Output the (x, y) coordinate of the center of the cell containing the given text.  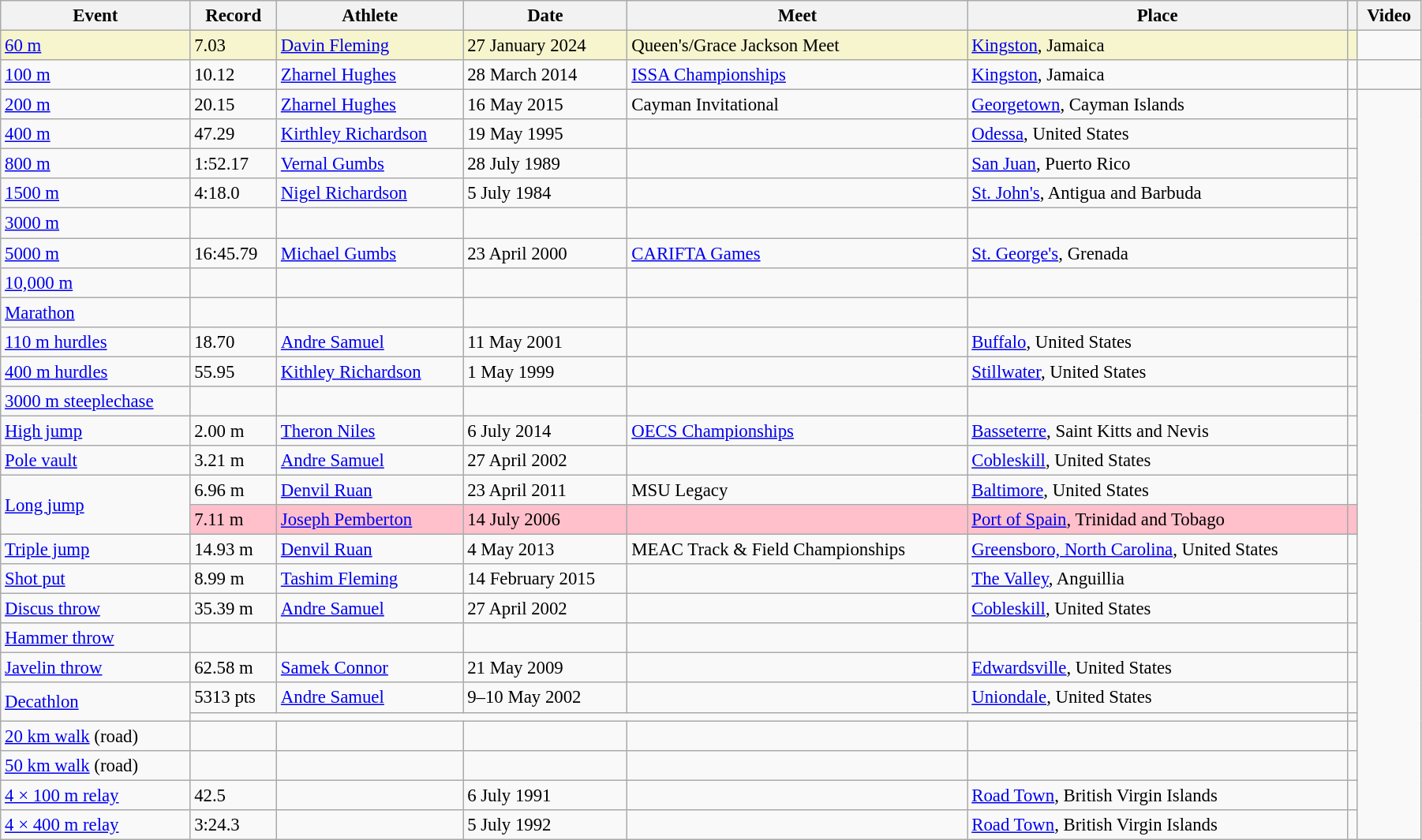
110 m hurdles (95, 342)
Odessa, United States (1157, 134)
400 m hurdles (95, 371)
1:52.17 (234, 164)
7.03 (234, 46)
11 May 2001 (545, 342)
10,000 m (95, 282)
Place (1157, 16)
400 m (95, 134)
Kithley Richardson (370, 371)
Edwardsville, United States (1157, 668)
Stillwater, United States (1157, 371)
35.39 m (234, 609)
23 April 2000 (545, 253)
20 km walk (road) (95, 736)
6.96 m (234, 490)
5000 m (95, 253)
20.15 (234, 105)
800 m (95, 164)
50 km walk (road) (95, 765)
3000 m steeplechase (95, 401)
Theron Niles (370, 431)
1500 m (95, 193)
ISSA Championships (797, 75)
14 February 2015 (545, 579)
47.29 (234, 134)
19 May 1995 (545, 134)
High jump (95, 431)
5 July 1992 (545, 825)
4 × 100 m relay (95, 795)
16 May 2015 (545, 105)
Basseterre, Saint Kitts and Nevis (1157, 431)
23 April 2011 (545, 490)
Vernal Gumbs (370, 164)
Meet (797, 16)
Pole vault (95, 461)
Buffalo, United States (1157, 342)
Davin Fleming (370, 46)
28 July 1989 (545, 164)
5313 pts (234, 698)
OECS Championships (797, 431)
Shot put (95, 579)
27 January 2024 (545, 46)
4:18.0 (234, 193)
18.70 (234, 342)
6 July 2014 (545, 431)
Uniondale, United States (1157, 698)
4 May 2013 (545, 550)
San Juan, Puerto Rico (1157, 164)
St. George's, Grenada (1157, 253)
9–10 May 2002 (545, 698)
3:24.3 (234, 825)
Decathlon (95, 702)
21 May 2009 (545, 668)
Record (234, 16)
Triple jump (95, 550)
Video (1389, 16)
60 m (95, 46)
100 m (95, 75)
1 May 1999 (545, 371)
Baltimore, United States (1157, 490)
Javelin throw (95, 668)
Tashim Fleming (370, 579)
10.12 (234, 75)
Hammer throw (95, 638)
42.5 (234, 795)
Nigel Richardson (370, 193)
55.95 (234, 371)
Kirthley Richardson (370, 134)
Marathon (95, 312)
7.11 m (234, 520)
28 March 2014 (545, 75)
3000 m (95, 223)
Michael Gumbs (370, 253)
CARIFTA Games (797, 253)
3.21 m (234, 461)
MSU Legacy (797, 490)
14 July 2006 (545, 520)
14.93 m (234, 550)
6 July 1991 (545, 795)
Cayman Invitational (797, 105)
8.99 m (234, 579)
62.58 m (234, 668)
Queen's/Grace Jackson Meet (797, 46)
5 July 1984 (545, 193)
MEAC Track & Field Championships (797, 550)
Long jump (95, 505)
Port of Spain, Trinidad and Tobago (1157, 520)
Greensboro, North Carolina, United States (1157, 550)
St. John's, Antigua and Barbuda (1157, 193)
Georgetown, Cayman Islands (1157, 105)
Discus throw (95, 609)
2.00 m (234, 431)
4 × 400 m relay (95, 825)
Athlete (370, 16)
Date (545, 16)
The Valley, Anguillia (1157, 579)
Event (95, 16)
16:45.79 (234, 253)
Joseph Pemberton (370, 520)
Samek Connor (370, 668)
200 m (95, 105)
